Detect which cell encompasses the target text, then output its [x, y] center coordinate. 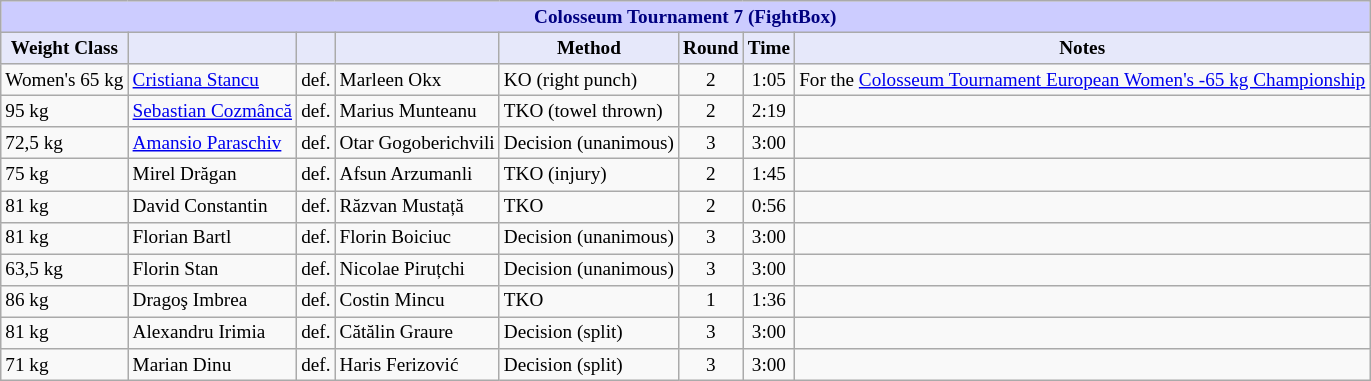
86 kg [64, 301]
Women's 65 kg [64, 80]
Marius Munteanu [417, 111]
Dragoş Imbrea [212, 301]
Cătălin Graure [417, 333]
2:19 [768, 111]
1:05 [768, 80]
For the Colosseum Tournament European Women's -65 kg Championship [1082, 80]
Afsun Arzumanli [417, 175]
Marian Dinu [212, 365]
71 kg [64, 365]
Nicolae Piruțchi [417, 270]
Florin Stan [212, 270]
95 kg [64, 111]
Mirel Drăgan [212, 175]
Costin Mincu [417, 301]
Răzvan Mustață [417, 206]
63,5 kg [64, 270]
Weight Class [64, 48]
Time [768, 48]
Round [710, 48]
0:56 [768, 206]
Cristiana Stancu [212, 80]
1:45 [768, 175]
David Constantin [212, 206]
Amansio Paraschiv [212, 143]
Notes [1082, 48]
TKO (towel thrown) [588, 111]
1:36 [768, 301]
Otar Gogoberichvili [417, 143]
1 [710, 301]
Haris Ferizović [417, 365]
TKO (injury) [588, 175]
Florian Bartl [212, 238]
Sebastian Cozmâncă [212, 111]
Florin Boiciuc [417, 238]
Colosseum Tournament 7 (FightBox) [686, 17]
75 kg [64, 175]
Marleen Okx [417, 80]
72,5 kg [64, 143]
Alexandru Irimia [212, 333]
KO (right punch) [588, 80]
Method [588, 48]
